Search for the cell housing the specified text and yield its [X, Y] center coordinate. 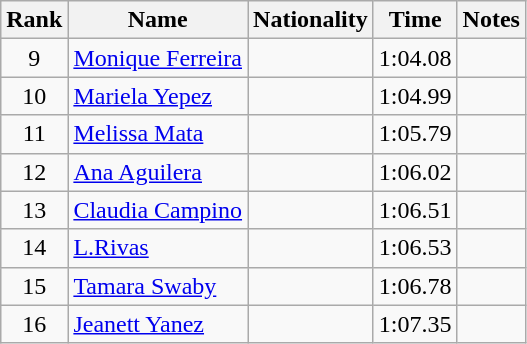
Tamara Swaby [158, 286]
Time [415, 20]
15 [34, 286]
Monique Ferreira [158, 58]
Melissa Mata [158, 134]
10 [34, 96]
Nationality [311, 20]
L.Rivas [158, 248]
12 [34, 172]
16 [34, 324]
Ana Aguilera [158, 172]
1:04.08 [415, 58]
1:06.78 [415, 286]
1:06.53 [415, 248]
13 [34, 210]
9 [34, 58]
Claudia Campino [158, 210]
1:06.51 [415, 210]
11 [34, 134]
14 [34, 248]
Mariela Yepez [158, 96]
Notes [491, 20]
1:07.35 [415, 324]
1:06.02 [415, 172]
Rank [34, 20]
Jeanett Yanez [158, 324]
1:04.99 [415, 96]
1:05.79 [415, 134]
Name [158, 20]
